Output the (X, Y) coordinate of the center of the cell containing the given text.  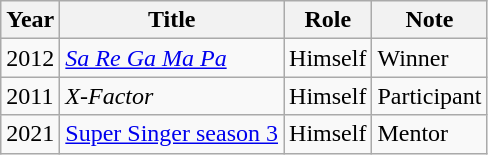
Participant (430, 96)
2011 (30, 96)
Year (30, 20)
2021 (30, 134)
Note (430, 20)
Winner (430, 58)
2012 (30, 58)
Sa Re Ga Ma Pa (172, 58)
Role (328, 20)
Super Singer season 3 (172, 134)
X-Factor (172, 96)
Title (172, 20)
Mentor (430, 134)
